Scan for the cell matching the given text and deliver its (x, y) coordinate at center. 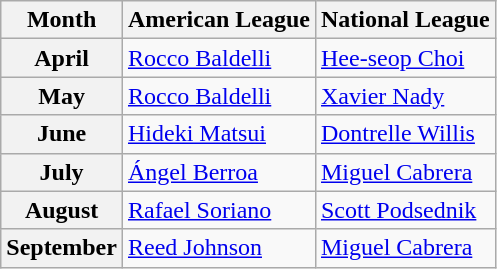
National League (405, 20)
July (62, 172)
June (62, 134)
September (62, 248)
Hideki Matsui (218, 134)
Xavier Nady (405, 96)
Ángel Berroa (218, 172)
Scott Podsednik (405, 210)
Reed Johnson (218, 248)
American League (218, 20)
Month (62, 20)
Hee-seop Choi (405, 58)
Dontrelle Willis (405, 134)
May (62, 96)
August (62, 210)
April (62, 58)
Rafael Soriano (218, 210)
